Search for the cell housing the specified text and yield its (x, y) center coordinate. 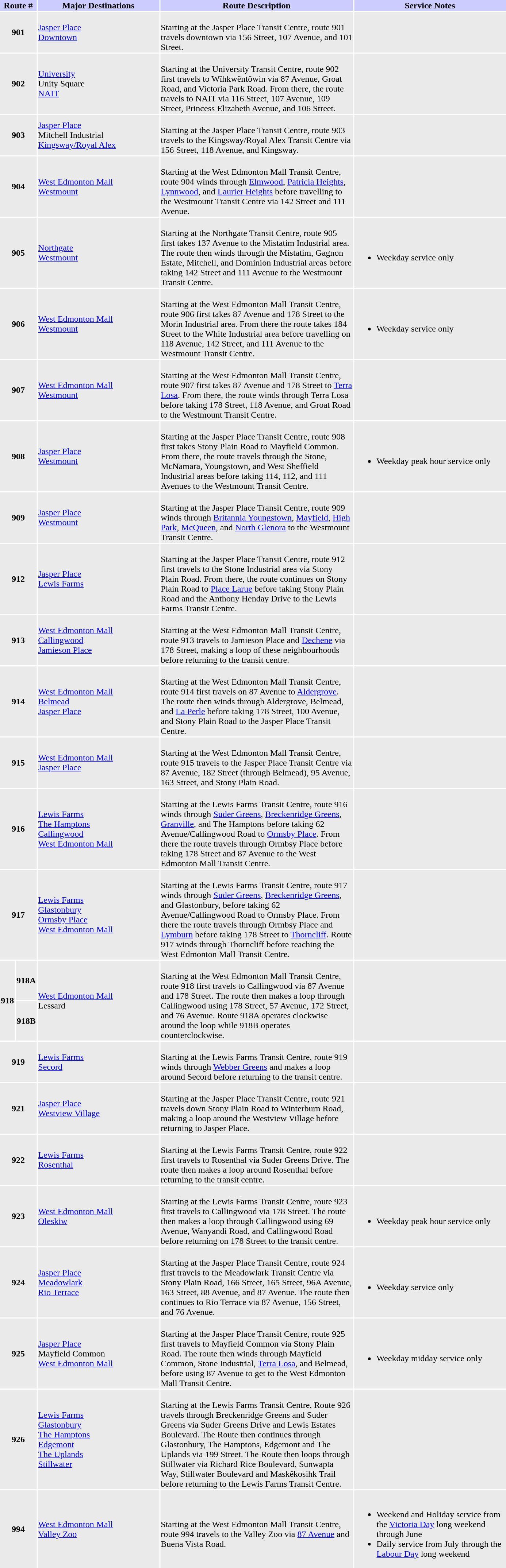
Route # (18, 5)
916 (18, 829)
921 (18, 1108)
Lewis FarmsGlastonburyOrmsby PlaceWest Edmonton Mall (99, 915)
Jasper PlaceDowntown (99, 32)
UniversityUnity SquareNAIT (99, 84)
West Edmonton MallCallingwoodJamieson Place (99, 640)
923 (18, 1216)
902 (18, 84)
Service Notes (430, 5)
Lewis FarmsSecord (99, 1062)
901 (18, 32)
917 (18, 915)
924 (18, 1282)
West Edmonton MallOleskiw (99, 1216)
Major Destinations (99, 5)
Weekend and Holiday service from the Victoria Day long weekend through JuneDaily service from July through the Labour Day long weekend (430, 1529)
Starting at the Jasper Place Transit Centre, route 903 travels to the Kingsway/Royal Alex Transit Centre via 156 Street, 118 Avenue, and Kingsway. (257, 135)
Starting at the Jasper Place Transit Centre, route 901 travels downtown via 156 Street, 107 Avenue, and 101 Street. (257, 32)
925 (18, 1354)
913 (18, 640)
Lewis FarmsThe HamptonsCallingwoodWest Edmonton Mall (99, 829)
904 (18, 187)
918A (26, 980)
Jasper PlaceMeadowlarkRio Terrace (99, 1282)
Route Description (257, 5)
912 (18, 579)
West Edmonton MallJasper Place (99, 763)
909 (18, 518)
915 (18, 763)
Starting at the West Edmonton Mall Transit Centre, route 994 travels to the Valley Zoo via 87 Avenue and Buena Vista Road. (257, 1529)
West Edmonton MallLessard (99, 1001)
Lewis FarmsGlastonburyThe HamptonsEdgemontThe UplandsStillwater (99, 1439)
Jasper PlaceMitchell IndustrialKingsway/Royal Alex (99, 135)
NorthgateWestmount (99, 253)
Jasper PlaceWestview Village (99, 1108)
918 (7, 1001)
Weekday midday service only (430, 1354)
914 (18, 701)
West Edmonton MallBelmeadJasper Place (99, 701)
922 (18, 1160)
919 (18, 1062)
906 (18, 324)
905 (18, 253)
903 (18, 135)
908 (18, 456)
Jasper PlaceLewis Farms (99, 579)
Jasper PlaceMayfield CommonWest Edmonton Mall (99, 1354)
918B (26, 1021)
994 (18, 1529)
907 (18, 390)
Lewis FarmsRosenthal (99, 1160)
West Edmonton MallValley Zoo (99, 1529)
926 (18, 1439)
